Provide the [X, Y] coordinate of the cell's center where the given text is located.  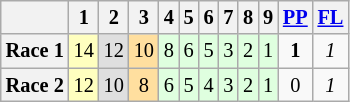
9 [268, 17]
Race 2 [35, 85]
14 [84, 51]
PP [296, 17]
0 [296, 85]
FL [331, 17]
7 [228, 17]
Race 1 [35, 51]
